Identify which cell holds the provided text, then report its (X, Y) central coordinate. 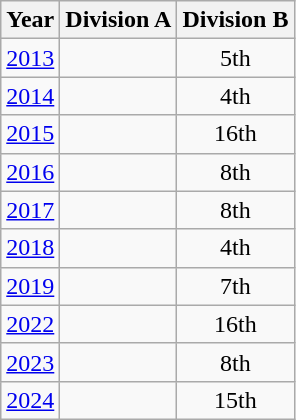
2022 (30, 324)
Division A (118, 20)
2019 (30, 286)
Division B (236, 20)
2023 (30, 362)
2014 (30, 96)
2015 (30, 134)
2013 (30, 58)
15th (236, 400)
2024 (30, 400)
2018 (30, 248)
2016 (30, 172)
Year (30, 20)
5th (236, 58)
2017 (30, 210)
7th (236, 286)
